Search for the cell housing the specified text and yield its [x, y] center coordinate. 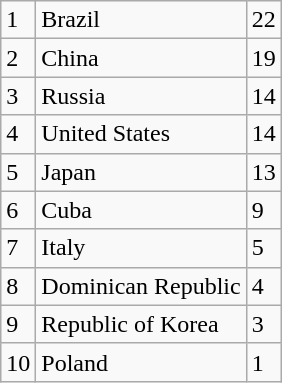
Russia [141, 96]
Japan [141, 172]
6 [18, 210]
Italy [141, 248]
Brazil [141, 20]
Cuba [141, 210]
2 [18, 58]
China [141, 58]
Republic of Korea [141, 324]
United States [141, 134]
8 [18, 286]
22 [264, 20]
Poland [141, 362]
7 [18, 248]
Dominican Republic [141, 286]
13 [264, 172]
19 [264, 58]
10 [18, 362]
